Find where the given text appears and provide that cell's center as (X, Y) coordinate. 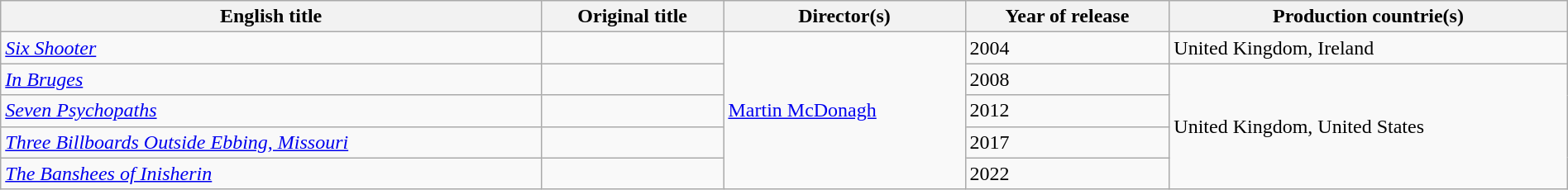
English title (271, 17)
Martin McDonagh (844, 111)
United Kingdom, United States (1368, 126)
Six Shooter (271, 48)
Original title (632, 17)
2004 (1067, 48)
2017 (1067, 142)
United Kingdom, Ireland (1368, 48)
In Bruges (271, 79)
Three Billboards Outside Ebbing, Missouri (271, 142)
2008 (1067, 79)
Seven Psychopaths (271, 111)
Year of release (1067, 17)
2022 (1067, 173)
Director(s) (844, 17)
2012 (1067, 111)
Production countrie(s) (1368, 17)
The Banshees of Inisherin (271, 173)
